Locate the cell with the specified text and output its [x, y] center coordinate. 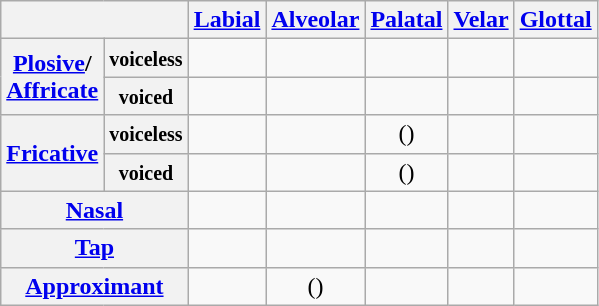
Alveolar [316, 20]
Labial [227, 20]
Approximant [94, 286]
Palatal [406, 20]
Tap [94, 248]
Fricative [52, 153]
Velar [481, 20]
Glottal [556, 20]
Nasal [94, 210]
Plosive/Affricate [52, 77]
